Capture the cell that displays the provided text and extract its [X, Y] central coordinate. 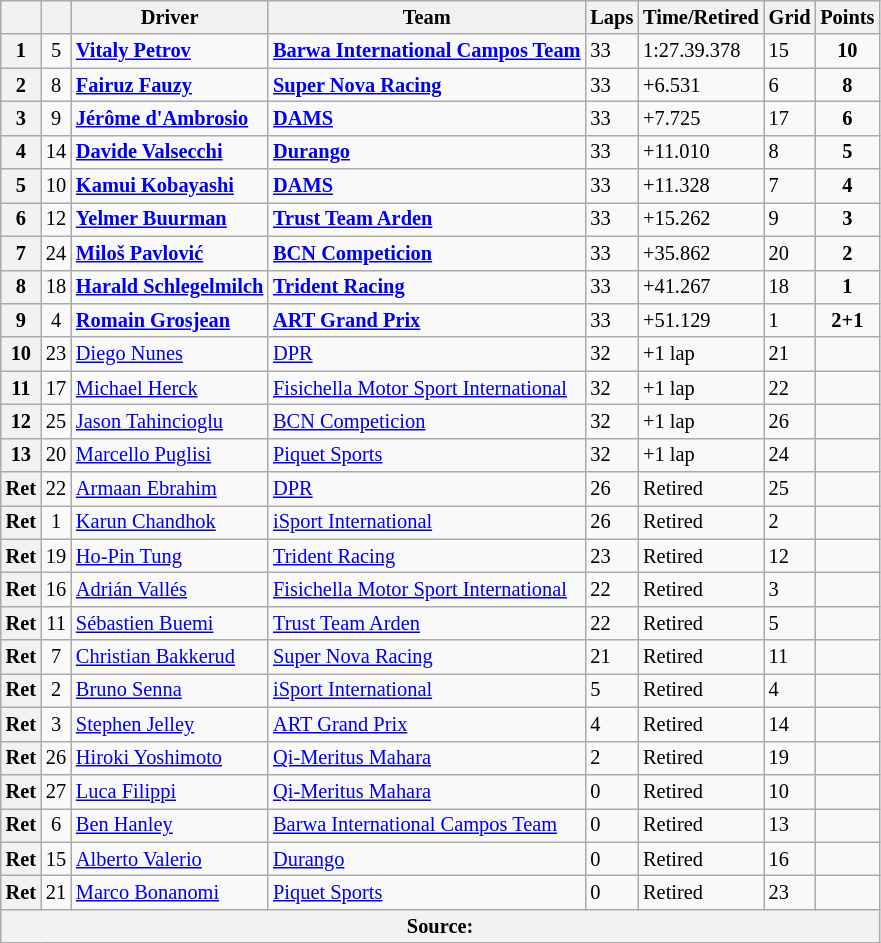
+41.267 [701, 287]
Harald Schlegelmilch [170, 287]
Vitaly Petrov [170, 51]
Source: [440, 926]
Karun Chandhok [170, 522]
Driver [170, 17]
Ho-Pin Tung [170, 556]
Diego Nunes [170, 354]
Armaan Ebrahim [170, 489]
Grid [790, 17]
+51.129 [701, 320]
Stephen Jelley [170, 724]
Bruno Senna [170, 690]
Romain Grosjean [170, 320]
Ben Hanley [170, 825]
+11.010 [701, 152]
+11.328 [701, 186]
Jason Tahincioglu [170, 421]
Fairuz Fauzy [170, 85]
Michael Herck [170, 388]
Points [847, 17]
Marco Bonanomi [170, 892]
Time/Retired [701, 17]
+15.262 [701, 219]
Yelmer Buurman [170, 219]
+35.862 [701, 253]
Christian Bakkerud [170, 657]
Luca Filippi [170, 791]
Adrián Vallés [170, 589]
Alberto Valerio [170, 859]
Kamui Kobayashi [170, 186]
Hiroki Yoshimoto [170, 758]
Team [426, 17]
Marcello Puglisi [170, 455]
Jérôme d'Ambrosio [170, 118]
2+1 [847, 320]
1:27.39.378 [701, 51]
27 [56, 791]
+7.725 [701, 118]
Miloš Pavlović [170, 253]
+6.531 [701, 85]
Laps [612, 17]
Davide Valsecchi [170, 152]
Sébastien Buemi [170, 623]
